Output the [X, Y] coordinate of the center of the cell containing the given text.  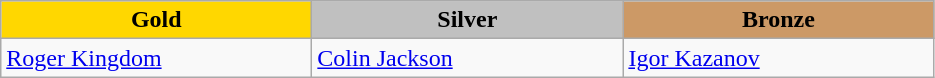
Bronze [778, 20]
Gold [156, 20]
Colin Jackson [468, 58]
Silver [468, 20]
Igor Kazanov [778, 58]
Roger Kingdom [156, 58]
